Scan for the cell matching the given text and deliver its (x, y) coordinate at center. 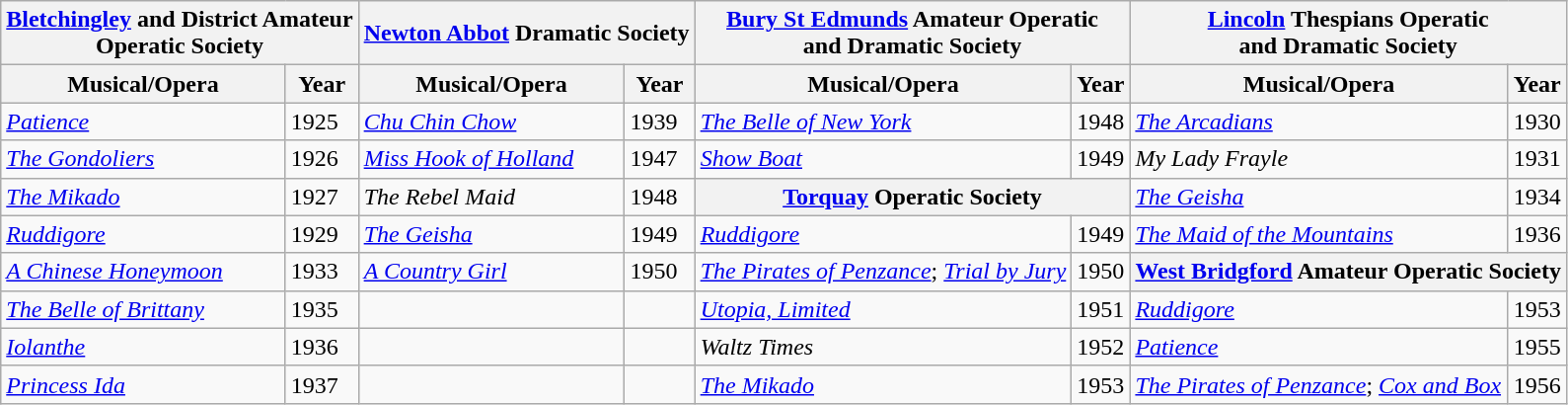
1951 (1101, 309)
1926 (322, 159)
1934 (1537, 197)
Newton Abbot Dramatic Society (527, 34)
A Country Girl (491, 272)
1937 (322, 384)
1935 (322, 309)
1952 (1101, 347)
The Arcadians (1318, 121)
1929 (322, 234)
The Rebel Maid (491, 197)
The Gondoliers (143, 159)
The Belle of New York (883, 121)
1939 (659, 121)
Torquay Operatic Society (912, 197)
Waltz Times (883, 347)
1930 (1537, 121)
1931 (1537, 159)
The Pirates of Penzance; Trial by Jury (883, 272)
The Pirates of Penzance; Cox and Box (1318, 384)
1955 (1537, 347)
Utopia, Limited (883, 309)
1925 (322, 121)
Princess Ida (143, 384)
A Chinese Honeymoon (143, 272)
1933 (322, 272)
1947 (659, 159)
Bletchingley and District Amateur Operatic Society (180, 34)
West Bridgford Amateur Operatic Society (1348, 272)
Show Boat (883, 159)
Iolanthe (143, 347)
Miss Hook of Holland (491, 159)
Lincoln Thespians Operatic and Dramatic Society (1348, 34)
The Maid of the Mountains (1318, 234)
The Belle of Brittany (143, 309)
Chu Chin Chow (491, 121)
1956 (1537, 384)
My Lady Frayle (1318, 159)
Bury St Edmunds Amateur Operatic and Dramatic Society (912, 34)
1927 (322, 197)
